Capture the cell that displays the provided text and extract its (X, Y) central coordinate. 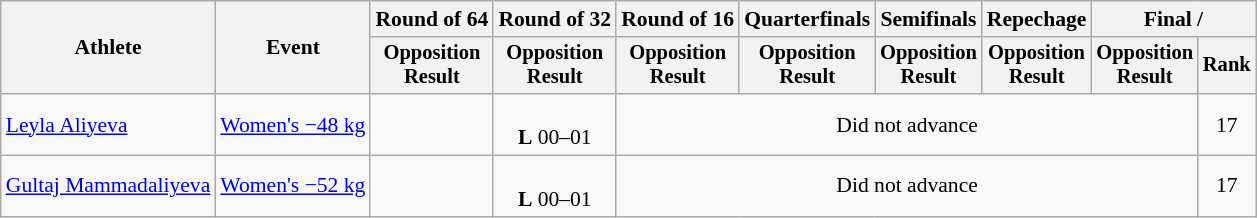
Leyla Aliyeva (108, 124)
Event (292, 48)
Round of 32 (554, 19)
Semifinals (928, 19)
Women's −52 kg (292, 186)
Rank (1227, 66)
Repechage (1037, 19)
Round of 16 (678, 19)
Women's −48 kg (292, 124)
Gultaj Mammadaliyeva (108, 186)
Quarterfinals (807, 19)
Round of 64 (432, 19)
Final / (1173, 19)
Athlete (108, 48)
